Find where the given text appears and provide that cell's center as [x, y] coordinate. 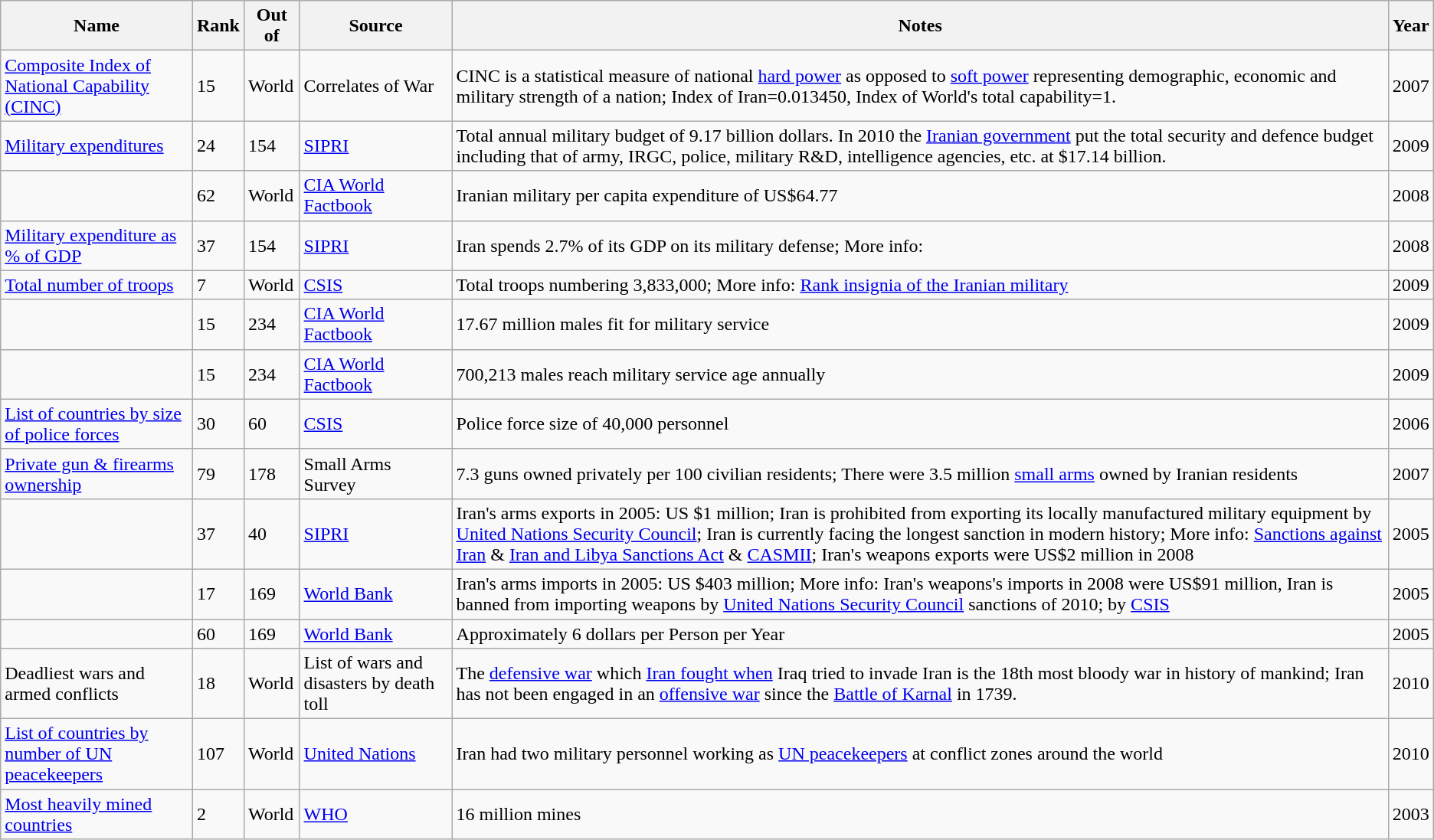
16 million mines [920, 815]
United Nations [375, 754]
Composite Index of National Capability (CINC) [97, 86]
Most heavily mined countries [97, 815]
700,213 males reach military service age annually [920, 374]
30 [218, 424]
17 [218, 594]
Police force size of 40,000 personnel [920, 424]
24 [218, 145]
Deadliest wars and armed conflicts [97, 684]
List of countries by number of UN peacekeepers [97, 754]
17.67 million males fit for military service [920, 325]
2006 [1411, 424]
Name [97, 26]
Total troops numbering 3,833,000; More info: Rank insignia of the Iranian military [920, 285]
Year [1411, 26]
Correlates of War [375, 86]
Total number of troops [97, 285]
7.3 guns owned privately per 100 civilian residents; There were 3.5 million small arms owned by Iranian residents [920, 473]
2 [218, 815]
Notes [920, 26]
Iran had two military personnel working as UN peacekeepers at conflict zones around the world [920, 754]
Approximately 6 dollars per Person per Year [920, 633]
Source [375, 26]
7 [218, 285]
Military expenditures [97, 145]
Military expenditure as % of GDP [97, 245]
Small Arms Survey [375, 473]
Private gun & firearms ownership [97, 473]
178 [271, 473]
Rank [218, 26]
18 [218, 684]
107 [218, 754]
List of wars and disasters by death toll [375, 684]
2003 [1411, 815]
79 [218, 473]
WHO [375, 815]
62 [218, 196]
Out of [271, 26]
Iran spends 2.7% of its GDP on its military defense; More info: [920, 245]
List of countries by size of police forces [97, 424]
40 [271, 534]
Iranian military per capita expenditure of US$64.77 [920, 196]
